From the cell containing the given text, extract its center point as [x, y] coordinate. 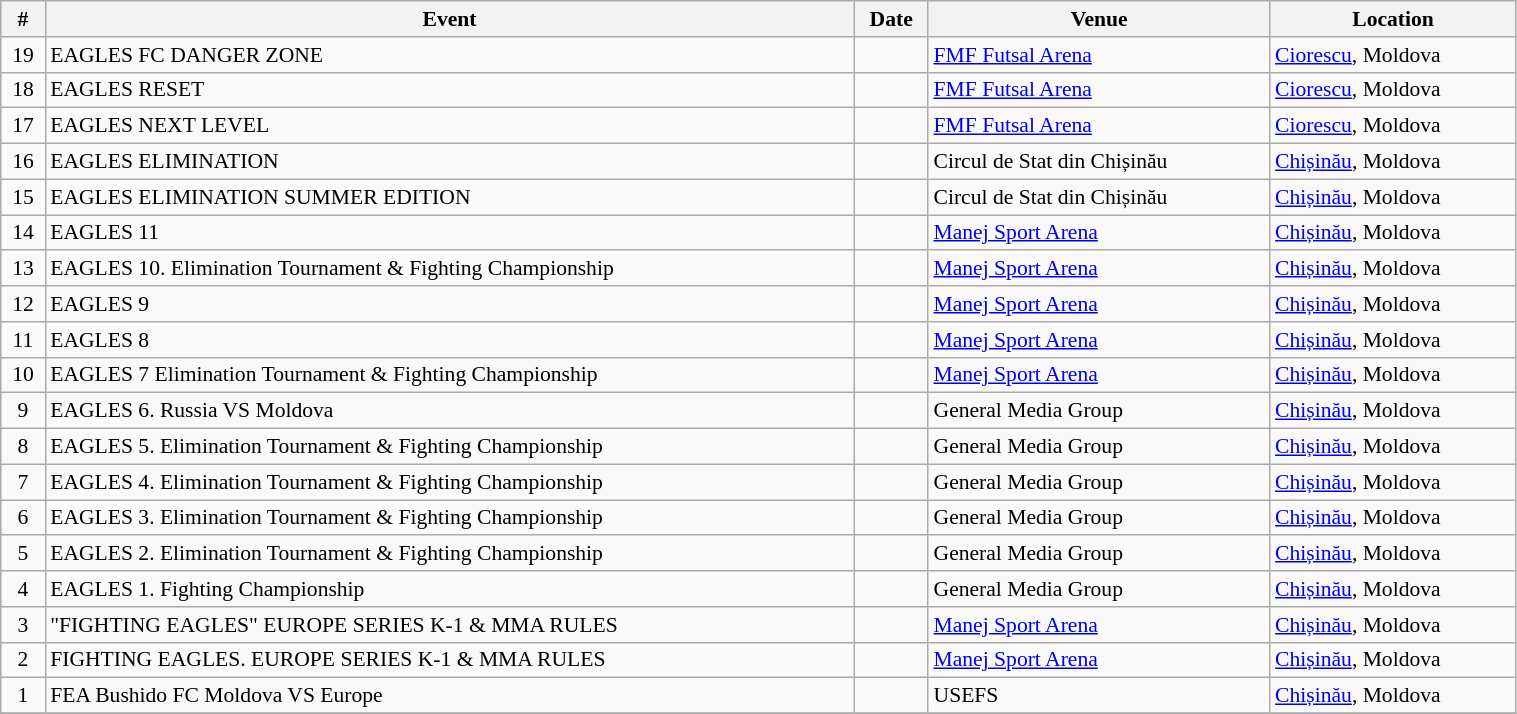
"FIGHTING EAGLES" EUROPE SERIES K-1 & MMA RULES [450, 625]
Date [892, 19]
19 [23, 55]
FEA Bushido FC Moldova VS Europe [450, 696]
EAGLES ELIMINATION SUMMER EDITION [450, 197]
13 [23, 269]
EAGLES 8 [450, 340]
4 [23, 589]
EAGLES RESET [450, 90]
8 [23, 447]
Event [450, 19]
2 [23, 660]
EAGLES 2. Elimination Tournament & Fighting Championship [450, 554]
14 [23, 233]
EAGLES 9 [450, 304]
EAGLES 6. Russia VS Moldova [450, 411]
12 [23, 304]
EAGLES 3. Elimination Tournament & Fighting Championship [450, 518]
1 [23, 696]
10 [23, 375]
18 [23, 90]
# [23, 19]
EAGLES ELIMINATION [450, 162]
EAGLES 11 [450, 233]
EAGLES 7 Elimination Tournament & Fighting Championship [450, 375]
EAGLES NEXT LEVEL [450, 126]
Location [1393, 19]
6 [23, 518]
17 [23, 126]
EAGLES 5. Elimination Tournament & Fighting Championship [450, 447]
EAGLES FC DANGER ZONE [450, 55]
5 [23, 554]
7 [23, 482]
3 [23, 625]
Venue [1099, 19]
16 [23, 162]
15 [23, 197]
EAGLES 10. Elimination Tournament & Fighting Championship [450, 269]
11 [23, 340]
9 [23, 411]
EAGLES 1. Fighting Championship [450, 589]
FIGHTING EAGLES. EUROPE SERIES K-1 & MMA RULES [450, 660]
USEFS [1099, 696]
EAGLES 4. Elimination Tournament & Fighting Championship [450, 482]
